Determine the [X, Y] coordinate at the center of the cell enclosing the given text.  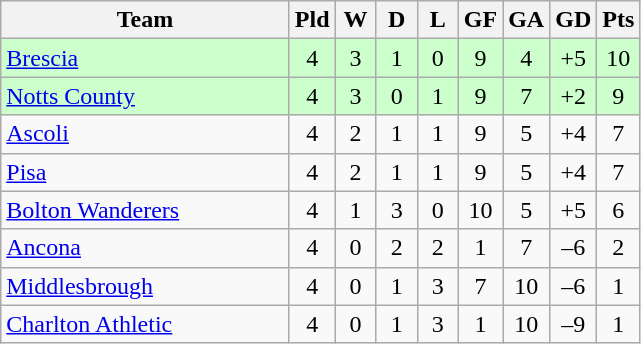
W [356, 20]
Team [146, 20]
Brescia [146, 58]
Middlesbrough [146, 286]
–9 [574, 324]
Ascoli [146, 134]
6 [618, 210]
D [396, 20]
Bolton Wanderers [146, 210]
Pld [312, 20]
L [438, 20]
Pts [618, 20]
Ancona [146, 248]
Charlton Athletic [146, 324]
Notts County [146, 96]
GD [574, 20]
GF [480, 20]
GA [526, 20]
Pisa [146, 172]
+2 [574, 96]
